Return the (X, Y) coordinate for the center point of the cell that contains the specified text.  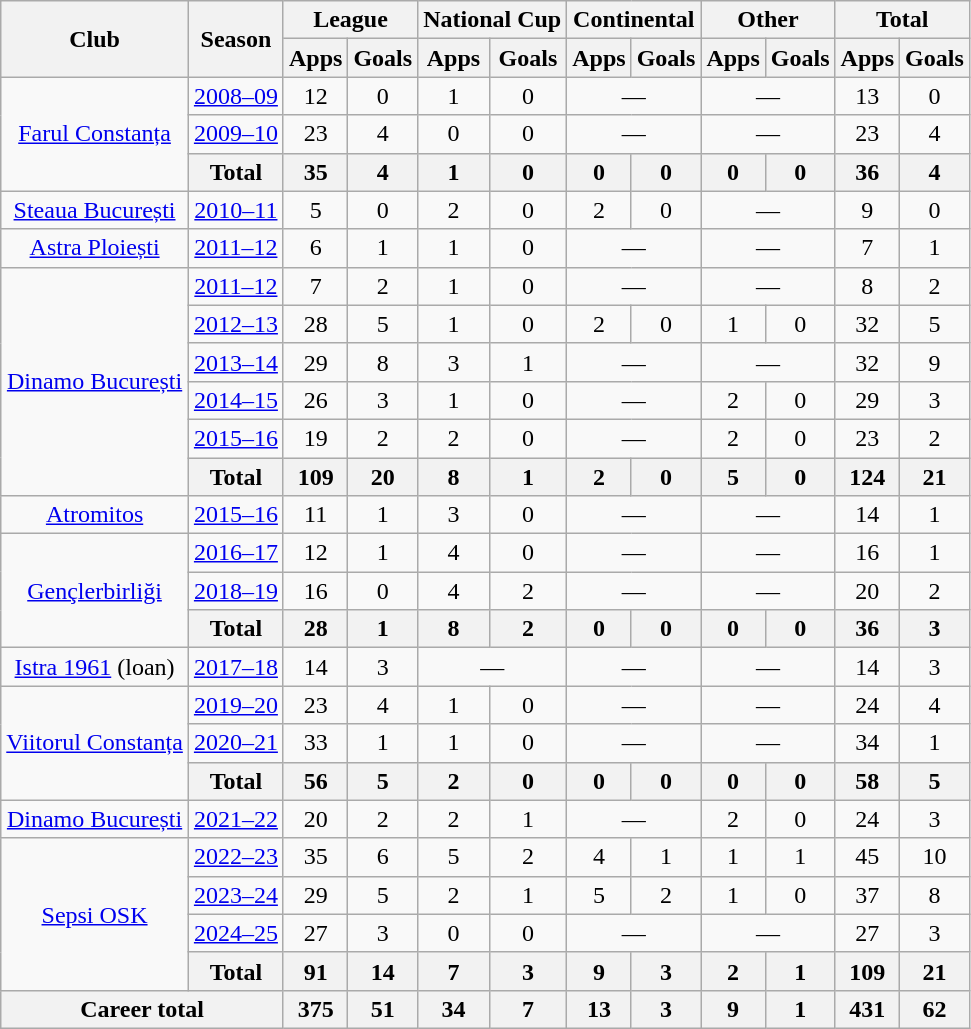
2016–17 (236, 553)
League (350, 20)
2008–09 (236, 96)
Viitorul Constanța (95, 743)
58 (867, 781)
56 (315, 781)
2010–11 (236, 210)
Steaua București (95, 210)
2018–19 (236, 591)
45 (867, 857)
2023–24 (236, 895)
Atromitos (95, 515)
2017–18 (236, 667)
Club (95, 39)
33 (315, 743)
431 (867, 1009)
2012–13 (236, 324)
2009–10 (236, 134)
51 (383, 1009)
62 (935, 1009)
124 (867, 477)
Astra Ploiești (95, 248)
37 (867, 895)
375 (315, 1009)
2020–21 (236, 743)
2024–25 (236, 933)
2022–23 (236, 857)
Season (236, 39)
26 (315, 400)
Sepsi OSK (95, 914)
11 (315, 515)
91 (315, 971)
Istra 1961 (loan) (95, 667)
National Cup (492, 20)
19 (315, 438)
Gençlerbirliği (95, 591)
Continental (634, 20)
2014–15 (236, 400)
Other (768, 20)
Career total (142, 1009)
10 (935, 857)
2019–20 (236, 705)
Farul Constanța (95, 134)
2021–22 (236, 819)
2013–14 (236, 362)
